Pinpoint the cell where the given text exists, returning its (x, y) midpoint coordinate. 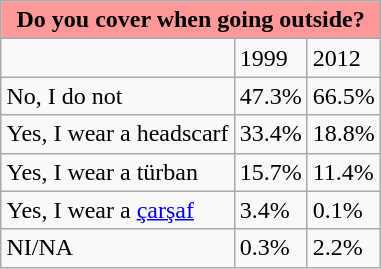
Yes, I wear a headscarf (118, 134)
18.8% (344, 134)
33.4% (270, 134)
11.4% (344, 172)
0.3% (270, 248)
NI/NA (118, 248)
2012 (344, 58)
No, I do not (118, 96)
0.1% (344, 210)
1999 (270, 58)
66.5% (344, 96)
2.2% (344, 248)
47.3% (270, 96)
15.7% (270, 172)
Yes, I wear a türban (118, 172)
Do you cover when going outside? (190, 20)
3.4% (270, 210)
Yes, I wear a çarşaf (118, 210)
